Detect which cell encompasses the target text, then output its (x, y) center coordinate. 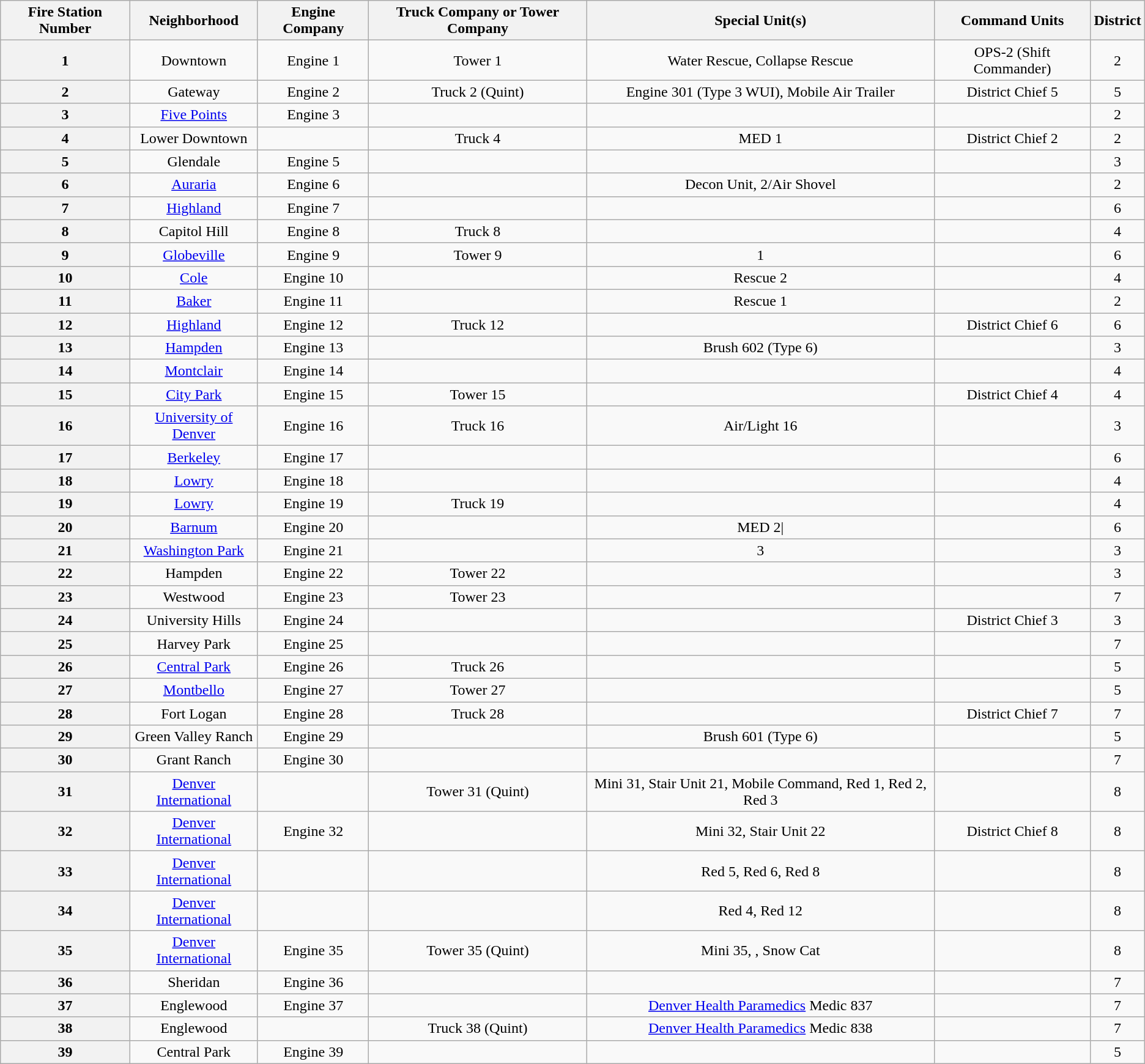
Tower 31 (Quint) (478, 791)
39 (65, 1052)
12 (65, 325)
Tower 23 (478, 597)
24 (65, 620)
Fort Logan (193, 714)
Sheridan (193, 982)
Mini 35, , Snow Cat (760, 950)
Truck Company or Tower Company (478, 21)
Engine 6 (313, 185)
22 (65, 574)
Engine 9 (313, 254)
Command Units (1012, 21)
Engine 23 (313, 597)
Water Rescue, Collapse Rescue (760, 60)
District (1117, 21)
Tower 22 (478, 574)
Engine 1 (313, 60)
37 (65, 1005)
Gateway (193, 92)
Denver Health Paramedics Medic 838 (760, 1029)
Engine Company (313, 21)
9 (65, 254)
Downtown (193, 60)
Engine 29 (313, 737)
Barnum (193, 527)
Engine 24 (313, 620)
Brush 601 (Type 6) (760, 737)
OPS-2 (Shift Commander) (1012, 60)
Tower 15 (478, 394)
Harvey Park (193, 643)
District Chief 2 (1012, 138)
Engine 35 (313, 950)
26 (65, 667)
MED 2| (760, 527)
Air/Light 16 (760, 426)
Glendale (193, 161)
Berkeley (193, 457)
29 (65, 737)
Engine 20 (313, 527)
Tower 9 (478, 254)
Truck 12 (478, 325)
Capitol Hill (193, 231)
District Chief 6 (1012, 325)
University Hills (193, 620)
Tower 1 (478, 60)
Engine 19 (313, 504)
Engine 13 (313, 348)
Five Points (193, 115)
Brush 602 (Type 6) (760, 348)
36 (65, 982)
13 (65, 348)
Engine 25 (313, 643)
21 (65, 550)
Engine 2 (313, 92)
Engine 22 (313, 574)
23 (65, 597)
Westwood (193, 597)
Truck 38 (Quint) (478, 1029)
Rescue 2 (760, 278)
10 (65, 278)
Truck 2 (Quint) (478, 92)
Engine 8 (313, 231)
University of Denver (193, 426)
Engine 10 (313, 278)
Engine 301 (Type 3 WUI), Mobile Air Trailer (760, 92)
Tower 35 (Quint) (478, 950)
District Chief 3 (1012, 620)
Truck 4 (478, 138)
City Park (193, 394)
Baker (193, 301)
Auraria (193, 185)
Red 4, Red 12 (760, 911)
35 (65, 950)
38 (65, 1029)
Fire Station Number (65, 21)
11 (65, 301)
Mini 31, Stair Unit 21, Mobile Command, Red 1, Red 2, Red 3 (760, 791)
Engine 21 (313, 550)
Engine 37 (313, 1005)
25 (65, 643)
District Chief 7 (1012, 714)
Cole (193, 278)
Engine 11 (313, 301)
Grant Ranch (193, 760)
18 (65, 481)
District Chief 8 (1012, 832)
MED 1 (760, 138)
34 (65, 911)
Engine 16 (313, 426)
Truck 19 (478, 504)
33 (65, 871)
30 (65, 760)
15 (65, 394)
17 (65, 457)
Globeville (193, 254)
Truck 16 (478, 426)
District Chief 4 (1012, 394)
Engine 39 (313, 1052)
Lower Downtown (193, 138)
32 (65, 832)
Truck 8 (478, 231)
Neighborhood (193, 21)
Rescue 1 (760, 301)
Tower 27 (478, 690)
Engine 28 (313, 714)
Denver Health Paramedics Medic 837 (760, 1005)
Truck 28 (478, 714)
31 (65, 791)
16 (65, 426)
Engine 15 (313, 394)
Engine 32 (313, 832)
Engine 26 (313, 667)
Decon Unit, 2/Air Shovel (760, 185)
Green Valley Ranch (193, 737)
Engine 17 (313, 457)
Engine 14 (313, 371)
19 (65, 504)
Washington Park (193, 550)
Engine 5 (313, 161)
Engine 27 (313, 690)
Truck 26 (478, 667)
20 (65, 527)
Special Unit(s) (760, 21)
14 (65, 371)
Mini 32, Stair Unit 22 (760, 832)
Engine 36 (313, 982)
Engine 3 (313, 115)
27 (65, 690)
Engine 30 (313, 760)
Engine 7 (313, 208)
Montclair (193, 371)
Montbello (193, 690)
District Chief 5 (1012, 92)
Red 5, Red 6, Red 8 (760, 871)
Engine 12 (313, 325)
28 (65, 714)
Engine 18 (313, 481)
